Output the [X, Y] coordinate of the center of the cell containing the given text.  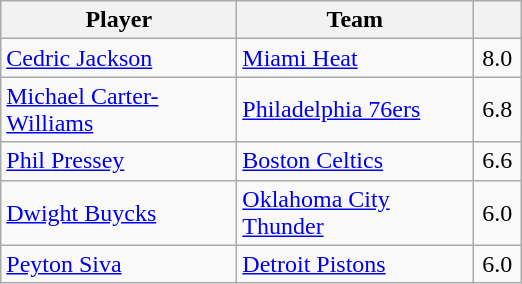
Dwight Buycks [119, 212]
Detroit Pistons [355, 264]
Oklahoma City Thunder [355, 212]
Boston Celtics [355, 161]
6.8 [498, 110]
Philadelphia 76ers [355, 110]
8.0 [498, 58]
Cedric Jackson [119, 58]
Player [119, 20]
Michael Carter-Williams [119, 110]
6.6 [498, 161]
Phil Pressey [119, 161]
Team [355, 20]
Miami Heat [355, 58]
Peyton Siva [119, 264]
